Search for the cell housing the specified text and yield its (X, Y) center coordinate. 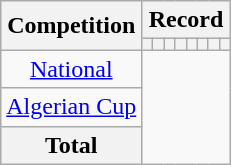
Record (186, 20)
Total (72, 145)
National (72, 69)
Algerian Cup (72, 107)
Competition (72, 26)
